Search for the cell housing the specified text and yield its [x, y] center coordinate. 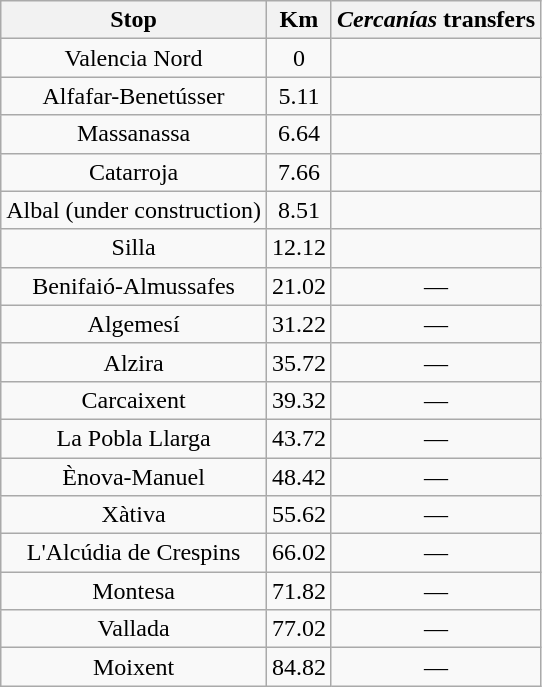
55.62 [298, 515]
Algemesí [134, 324]
0 [298, 58]
Ènova-Manuel [134, 477]
12.12 [298, 248]
35.72 [298, 362]
Stop [134, 20]
Valencia Nord [134, 58]
Alzira [134, 362]
7.66 [298, 172]
Km [298, 20]
77.02 [298, 629]
5.11 [298, 96]
La Pobla Llarga [134, 438]
48.42 [298, 477]
84.82 [298, 667]
39.32 [298, 400]
Silla [134, 248]
Moixent [134, 667]
21.02 [298, 286]
Alfafar-Benetússer [134, 96]
8.51 [298, 210]
Cercanías transfers [436, 20]
Vallada [134, 629]
31.22 [298, 324]
Carcaixent [134, 400]
L'Alcúdia de Crespins [134, 553]
Benifaió-Almussafes [134, 286]
43.72 [298, 438]
Montesa [134, 591]
66.02 [298, 553]
71.82 [298, 591]
Catarroja [134, 172]
Albal (under construction) [134, 210]
Massanassa [134, 134]
6.64 [298, 134]
Xàtiva [134, 515]
